Determine the (x, y) coordinate at the center of the cell enclosing the given text.  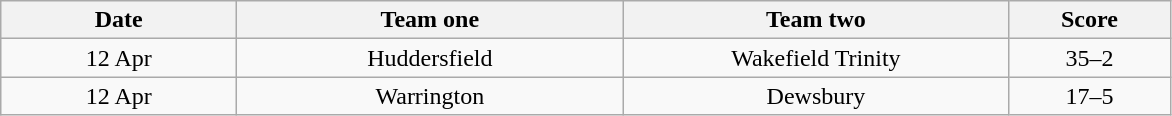
Team two (816, 20)
Huddersfield (430, 58)
Dewsbury (816, 96)
Wakefield Trinity (816, 58)
17–5 (1090, 96)
Team one (430, 20)
35–2 (1090, 58)
Warrington (430, 96)
Date (119, 20)
Score (1090, 20)
